Return [x, y] of the center of cell containing provided text 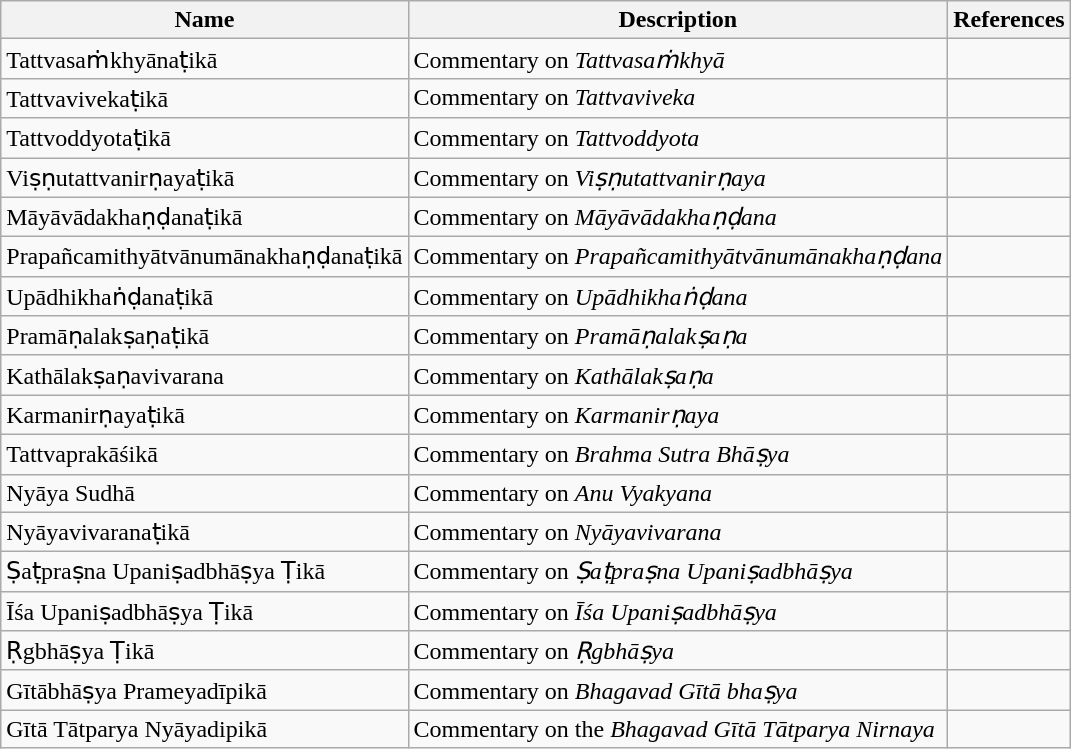
Pramāṇalakṣaṇaṭikā [204, 336]
Īśa Upaniṣadbhāṣya Ṭikā [204, 611]
Commentary on Īśa Upaniṣadbhāṣya [678, 611]
Tattvaprakāśikā [204, 454]
Commentary on Prapañcamithyātvānumānakhaṇḍana [678, 257]
Commentary on the Bhagavad Gītā Tātparya Nirnaya [678, 729]
Commentary on Nyāyavivarana [678, 532]
Commentary on Brahma Sutra Bhāṣya [678, 454]
Gītābhāṣya Prameyadīpikā [204, 690]
Commentary on Upādhikhaṅḍana [678, 296]
Tattvasaṁkhyānaṭikā [204, 59]
Karmanirṇayaṭikā [204, 415]
Name [204, 20]
Gītā Tātparya Nyāyadipikā [204, 729]
Nyāyavivaranaṭikā [204, 532]
Commentary on Ṛgbhāṣya [678, 651]
Commentary on Kathālakṣaṇa [678, 375]
Upādhikhaṅḍanaṭikā [204, 296]
Nyāya Sudhā [204, 493]
Description [678, 20]
Kathālakṣaṇavivarana [204, 375]
Commentary on Anu Vyakyana [678, 493]
Commentary on Māyāvādakhaṇḍana [678, 217]
Commentary on Tattvoddyota [678, 138]
Commentary on Tattvaviveka [678, 98]
Commentary on Ṣaṭpraṣna Upaniṣadbhāṣya [678, 572]
Commentary on Viṣṇutattvanirṇaya [678, 178]
Commentary on Tattvasaṁkhyā [678, 59]
Ṛgbhāṣya Ṭikā [204, 651]
Commentary on Karmanirṇaya [678, 415]
References [1010, 20]
Māyāvādakhaṇḍanaṭikā [204, 217]
Prapañcamithyātvānumānakhaṇḍanaṭikā [204, 257]
Viṣṇutattvanirṇayaṭikā [204, 178]
Commentary on Pramāṇalakṣaṇa [678, 336]
Tattvavivekaṭikā [204, 98]
Tattvoddyotaṭikā [204, 138]
Commentary on Bhagavad Gītā bhaṣya [678, 690]
Ṣaṭpraṣna Upaniṣadbhāṣya Ṭikā [204, 572]
